For the text-containing cell, return its midpoint in (X, Y) coordinate format. 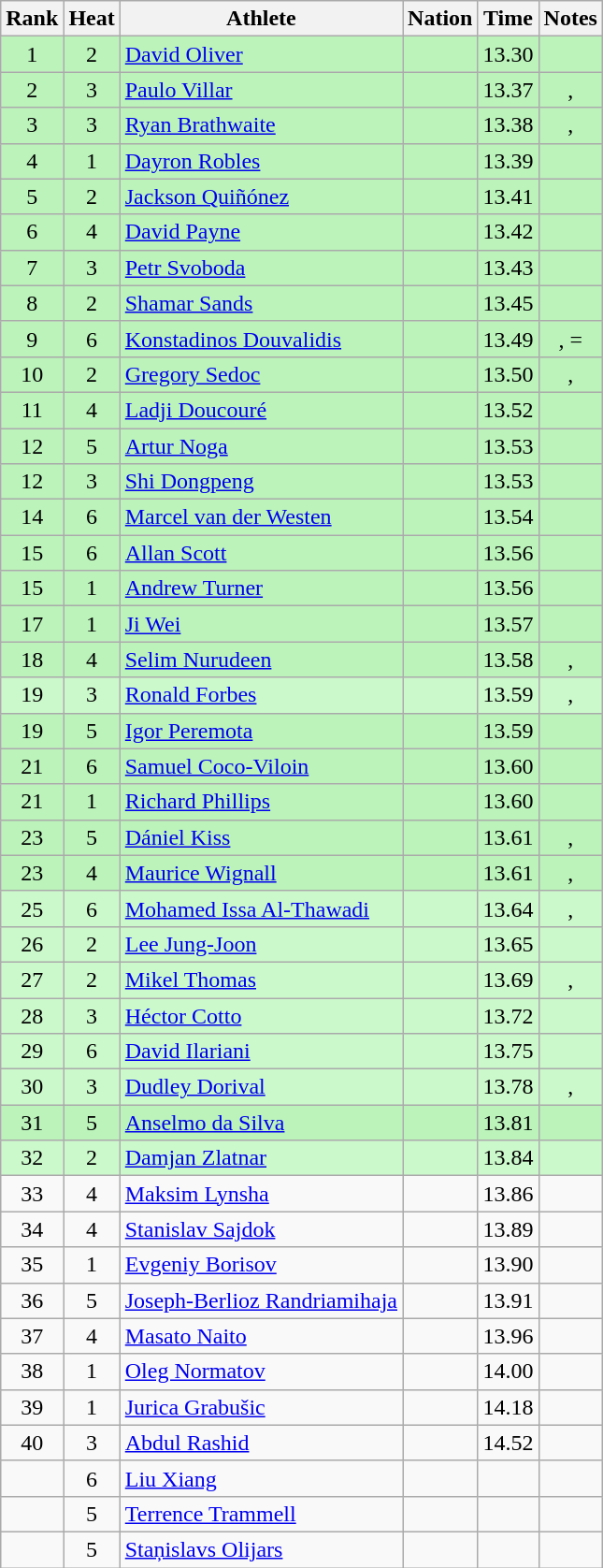
40 (32, 1443)
David Ilariani (261, 1052)
Liu Xiang (261, 1478)
13.69 (509, 980)
13.37 (509, 90)
14 (32, 517)
Notes (570, 19)
13.89 (509, 1229)
Terrence Trammell (261, 1514)
14.18 (509, 1407)
Ladji Doucouré (261, 410)
Masato Naito (261, 1336)
Mikel Thomas (261, 980)
7 (32, 268)
13.38 (509, 125)
28 (32, 1015)
Shi Dongpeng (261, 482)
Nation (440, 19)
Ji Wei (261, 624)
Konstadinos Douvalidis (261, 339)
Dániel Kiss (261, 837)
Evgeniy Borisov (261, 1265)
14.52 (509, 1443)
13.52 (509, 410)
13.43 (509, 268)
Jurica Grabušic (261, 1407)
Staņislavs Olijars (261, 1549)
13.96 (509, 1336)
38 (32, 1372)
David Payne (261, 232)
10 (32, 374)
13.72 (509, 1015)
Gregory Sedoc (261, 374)
Stanislav Sajdok (261, 1229)
13.91 (509, 1300)
11 (32, 410)
13.45 (509, 303)
26 (32, 944)
Dudley Dorival (261, 1087)
17 (32, 624)
Jackson Quiñónez (261, 196)
13.84 (509, 1158)
Mohamed Issa Al-Thawadi (261, 908)
39 (32, 1407)
13.58 (509, 660)
David Oliver (261, 54)
13.78 (509, 1087)
18 (32, 660)
Oleg Normatov (261, 1372)
Allan Scott (261, 553)
13.81 (509, 1123)
Time (509, 19)
36 (32, 1300)
Lee Jung-Joon (261, 944)
37 (32, 1336)
Igor Peremota (261, 731)
25 (32, 908)
13.75 (509, 1052)
31 (32, 1123)
Marcel van der Westen (261, 517)
34 (32, 1229)
9 (32, 339)
29 (32, 1052)
13.54 (509, 517)
Richard Phillips (261, 802)
13.41 (509, 196)
, = (570, 339)
13.42 (509, 232)
13.57 (509, 624)
13.50 (509, 374)
Maksim Lynsha (261, 1194)
13.49 (509, 339)
Dayron Robles (261, 161)
Petr Svoboda (261, 268)
Anselmo da Silva (261, 1123)
8 (32, 303)
Paulo Villar (261, 90)
33 (32, 1194)
Athlete (261, 19)
13.86 (509, 1194)
13.65 (509, 944)
Selim Nurudeen (261, 660)
32 (32, 1158)
Maurice Wignall (261, 873)
27 (32, 980)
Andrew Turner (261, 588)
13.64 (509, 908)
13.30 (509, 54)
Shamar Sands (261, 303)
Damjan Zlatnar (261, 1158)
Ronald Forbes (261, 695)
Rank (32, 19)
Joseph-Berlioz Randriamihaja (261, 1300)
13.90 (509, 1265)
Abdul Rashid (261, 1443)
35 (32, 1265)
Samuel Coco-Viloin (261, 766)
14.00 (509, 1372)
30 (32, 1087)
Ryan Brathwaite (261, 125)
Héctor Cotto (261, 1015)
Artur Noga (261, 446)
13.39 (509, 161)
Heat (92, 19)
